For the text-containing cell, return its midpoint in (x, y) coordinate format. 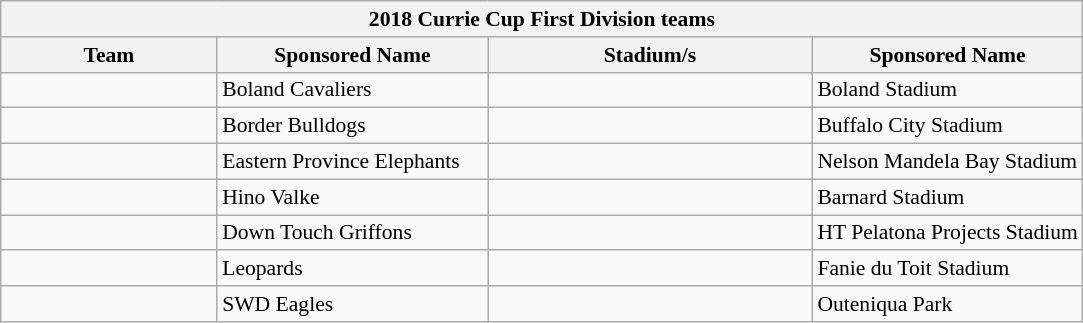
Border Bulldogs (352, 126)
Eastern Province Elephants (352, 162)
Leopards (352, 269)
HT Pelatona Projects Stadium (948, 233)
Nelson Mandela Bay Stadium (948, 162)
Boland Cavaliers (352, 90)
Buffalo City Stadium (948, 126)
Fanie du Toit Stadium (948, 269)
Barnard Stadium (948, 197)
Down Touch Griffons (352, 233)
Outeniqua Park (948, 304)
Team (109, 55)
Stadium/s (650, 55)
Boland Stadium (948, 90)
SWD Eagles (352, 304)
2018 Currie Cup First Division teams (542, 19)
Hino Valke (352, 197)
